From the cell containing the given text, extract its center point as [x, y] coordinate. 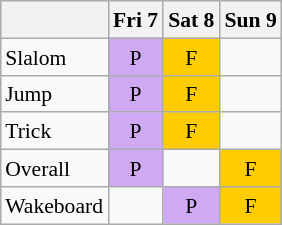
Trick [54, 130]
Fri 7 [136, 20]
Sun 9 [250, 20]
Jump [54, 94]
Sat 8 [191, 20]
Wakeboard [54, 204]
Slalom [54, 56]
Overall [54, 168]
